Extract the [x, y] coordinate from the center of the cell holding the provided text.  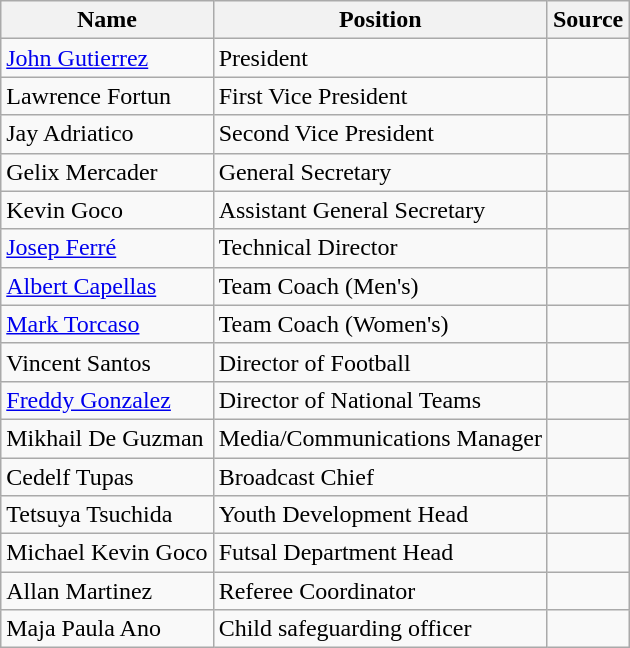
Tetsuya Tsuchida [107, 515]
Name [107, 20]
Position [380, 20]
Youth Development Head [380, 515]
Josep Ferré [107, 248]
Freddy Gonzalez [107, 400]
Albert Capellas [107, 286]
Source [588, 20]
General Secretary [380, 172]
Maja Paula Ano [107, 629]
Gelix Mercader [107, 172]
Vincent Santos [107, 362]
Media/Communications Manager [380, 438]
Lawrence Fortun [107, 96]
Child safeguarding officer [380, 629]
President [380, 58]
Michael Kevin Goco [107, 553]
Assistant General Secretary [380, 210]
First Vice President [380, 96]
Second Vice President [380, 134]
Futsal Department Head [380, 553]
John Gutierrez [107, 58]
Cedelf Tupas [107, 477]
Technical Director [380, 248]
Broadcast Chief [380, 477]
Mikhail De Guzman [107, 438]
Director of Football [380, 362]
Team Coach (Women's) [380, 324]
Team Coach (Men's) [380, 286]
Allan Martinez [107, 591]
Director of National Teams [380, 400]
Jay Adriatico [107, 134]
Kevin Goco [107, 210]
Mark Torcaso [107, 324]
Referee Coordinator [380, 591]
